Find where the given text appears and provide that cell's center as [X, Y] coordinate. 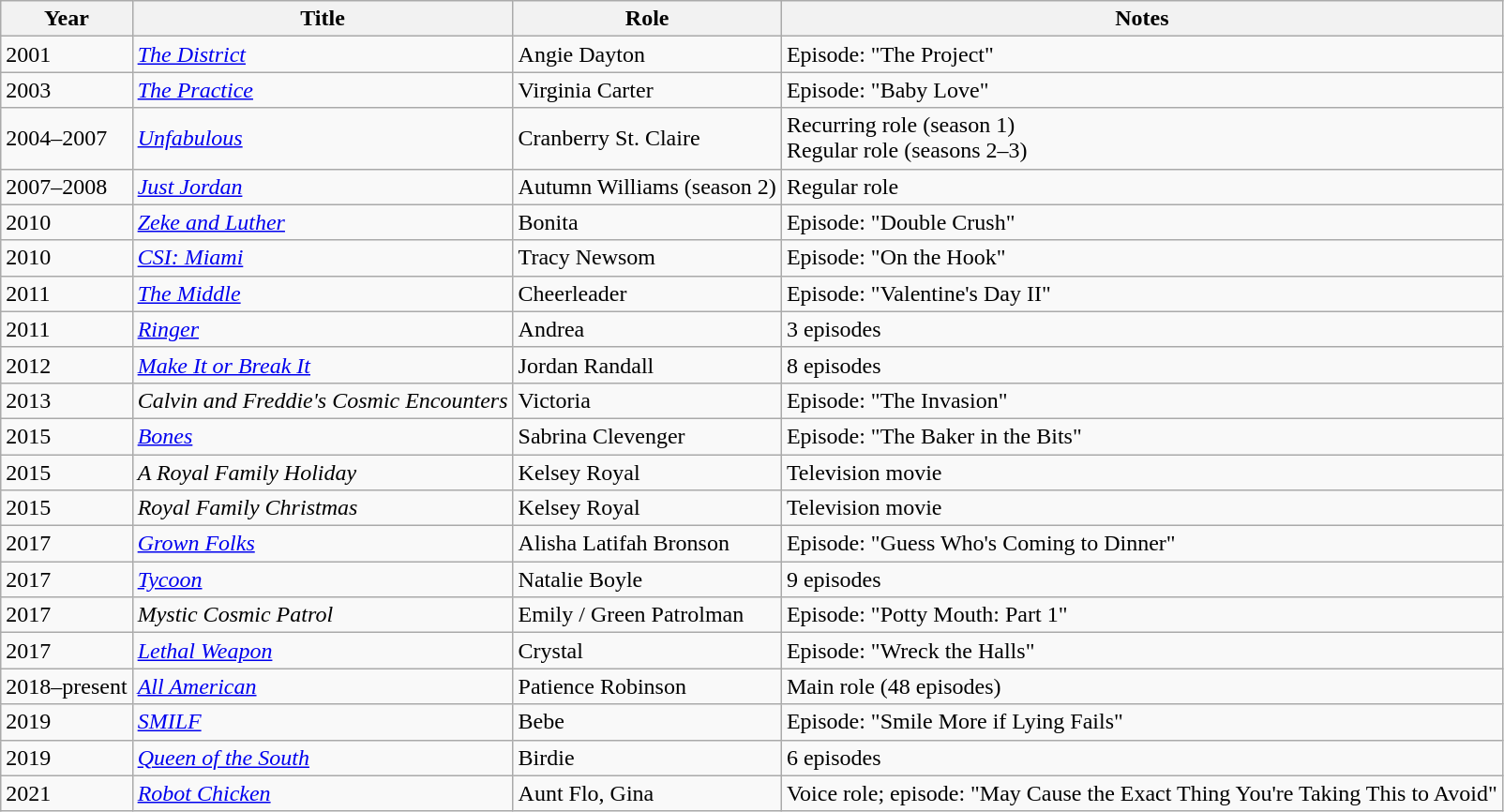
Recurring role (season 1)Regular role (seasons 2–3) [1142, 139]
2001 [67, 54]
Voice role; episode: "May Cause the Exact Thing You're Taking This to Avoid" [1142, 793]
SMILF [323, 722]
Title [323, 19]
Episode: "Potty Mouth: Part 1" [1142, 615]
Andrea [647, 329]
Mystic Cosmic Patrol [323, 615]
Episode: "The Invasion" [1142, 400]
Victoria [647, 400]
Calvin and Freddie's Cosmic Encounters [323, 400]
Bebe [647, 722]
Episode: "On the Hook" [1142, 258]
Sabrina Clevenger [647, 436]
Cranberry St. Claire [647, 139]
Role [647, 19]
Jordan Randall [647, 365]
Angie Dayton [647, 54]
Patience Robinson [647, 686]
6 episodes [1142, 758]
3 episodes [1142, 329]
Episode: "The Project" [1142, 54]
A Royal Family Holiday [323, 472]
Main role (48 episodes) [1142, 686]
Bones [323, 436]
Royal Family Christmas [323, 508]
Autumn Williams (season 2) [647, 187]
Grown Folks [323, 544]
Aunt Flo, Gina [647, 793]
2013 [67, 400]
Episode: "Guess Who's Coming to Dinner" [1142, 544]
Just Jordan [323, 187]
9 episodes [1142, 579]
2004–2007 [67, 139]
2021 [67, 793]
Year [67, 19]
Alisha Latifah Bronson [647, 544]
Episode: "Baby Love" [1142, 90]
CSI: Miami [323, 258]
Notes [1142, 19]
Crystal [647, 651]
Virginia Carter [647, 90]
Episode: "Wreck the Halls" [1142, 651]
Cheerleader [647, 293]
All American [323, 686]
Queen of the South [323, 758]
Make It or Break It [323, 365]
2007–2008 [67, 187]
Emily / Green Patrolman [647, 615]
Episode: "Valentine's Day II" [1142, 293]
Tycoon [323, 579]
The District [323, 54]
Robot Chicken [323, 793]
Ringer [323, 329]
The Practice [323, 90]
Episode: "Smile More if Lying Fails" [1142, 722]
Episode: "Double Crush" [1142, 222]
Tracy Newsom [647, 258]
Regular role [1142, 187]
2018–present [67, 686]
The Middle [323, 293]
Episode: "The Baker in the Bits" [1142, 436]
Birdie [647, 758]
Unfabulous [323, 139]
Bonita [647, 222]
Natalie Boyle [647, 579]
8 episodes [1142, 365]
2003 [67, 90]
Zeke and Luther [323, 222]
Lethal Weapon [323, 651]
2012 [67, 365]
